Capture the cell that displays the provided text and extract its [x, y] central coordinate. 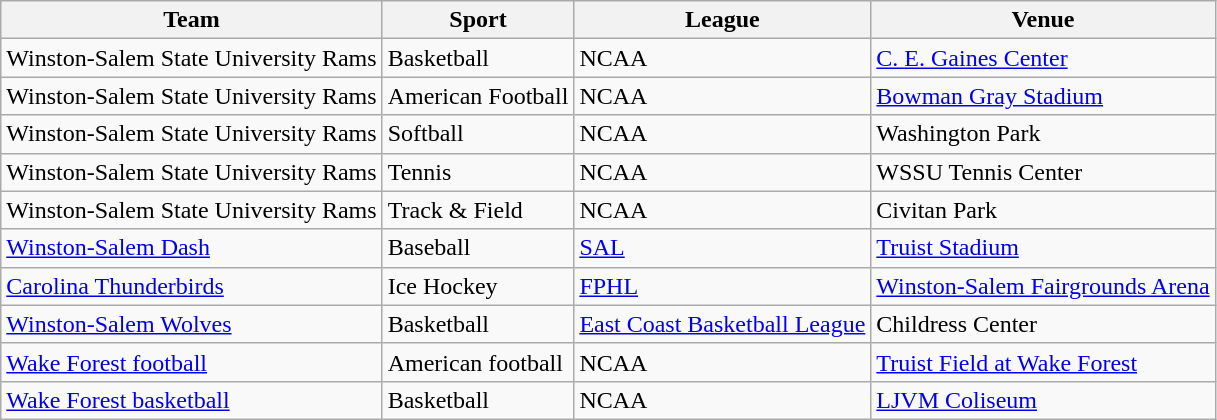
Carolina Thunderbirds [192, 286]
Tennis [478, 172]
Winston-Salem Wolves [192, 324]
C. E. Gaines Center [1043, 58]
American Football [478, 96]
Baseball [478, 248]
Softball [478, 134]
League [722, 20]
Ice Hockey [478, 286]
Wake Forest basketball [192, 400]
FPHL [722, 286]
Wake Forest football [192, 362]
LJVM Coliseum [1043, 400]
Childress Center [1043, 324]
Winston-Salem Fairgrounds Arena [1043, 286]
Team [192, 20]
Venue [1043, 20]
SAL [722, 248]
East Coast Basketball League [722, 324]
Sport [478, 20]
Washington Park [1043, 134]
WSSU Tennis Center [1043, 172]
Truist Stadium [1043, 248]
Track & Field [478, 210]
American football [478, 362]
Civitan Park [1043, 210]
Bowman Gray Stadium [1043, 96]
Winston-Salem Dash [192, 248]
Truist Field at Wake Forest [1043, 362]
